Scan for the cell matching the given text and deliver its [x, y] coordinate at center. 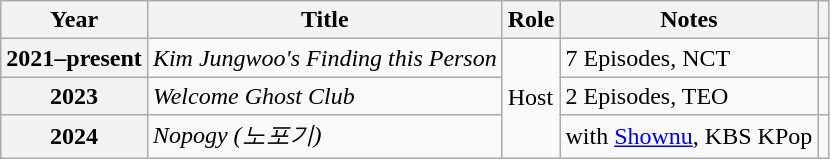
with Shownu, KBS KPop [689, 136]
Title [324, 20]
7 Episodes, NCT [689, 58]
2024 [74, 136]
2021–present [74, 58]
Kim Jungwoo's Finding this Person [324, 58]
Host [531, 98]
Role [531, 20]
Year [74, 20]
Notes [689, 20]
2023 [74, 96]
2 Episodes, TEO [689, 96]
Nopogy (노포기) [324, 136]
Welcome Ghost Club [324, 96]
